Return the [X, Y] coordinate for the center point of the cell that contains the specified text.  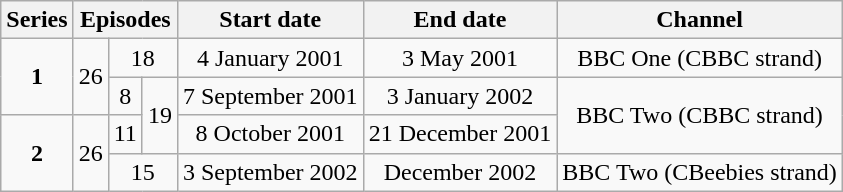
8 October 2001 [270, 134]
Channel [700, 20]
BBC One (CBBC strand) [700, 58]
Episodes [125, 20]
8 [125, 96]
15 [142, 172]
Start date [270, 20]
7 September 2001 [270, 96]
December 2002 [460, 172]
4 January 2001 [270, 58]
3 September 2002 [270, 172]
Series [37, 20]
1 [37, 77]
21 December 2001 [460, 134]
BBC Two (CBeebies strand) [700, 172]
11 [125, 134]
3 May 2001 [460, 58]
18 [142, 58]
3 January 2002 [460, 96]
19 [160, 115]
End date [460, 20]
BBC Two (CBBC strand) [700, 115]
2 [37, 153]
